For the text-containing cell, return its midpoint in (x, y) coordinate format. 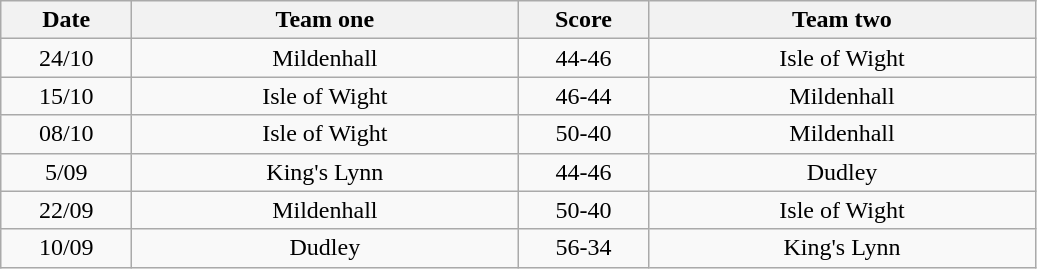
56-34 (584, 248)
5/09 (66, 172)
24/10 (66, 58)
46-44 (584, 96)
22/09 (66, 210)
15/10 (66, 96)
Team one (325, 20)
08/10 (66, 134)
Date (66, 20)
Score (584, 20)
Team two (842, 20)
10/09 (66, 248)
